Output the [X, Y] coordinate of the center of the cell containing the given text.  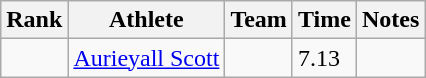
Rank [34, 20]
Team [259, 20]
Time [324, 20]
Notes [390, 20]
Athlete [146, 20]
Aurieyall Scott [146, 58]
7.13 [324, 58]
